Pinpoint the cell where the given text exists, returning its (X, Y) midpoint coordinate. 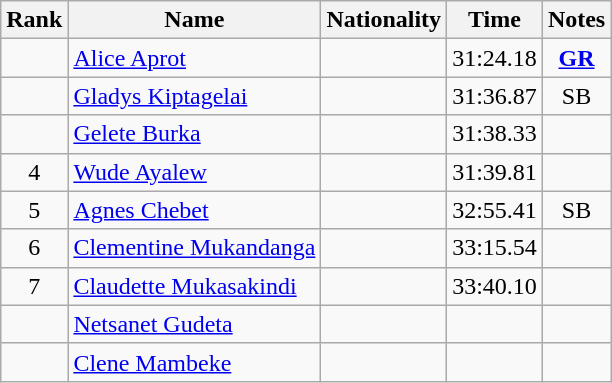
32:55.41 (495, 210)
Time (495, 20)
31:36.87 (495, 96)
Gladys Kiptagelai (194, 96)
Alice Aprot (194, 58)
Name (194, 20)
GR (576, 58)
31:38.33 (495, 134)
Netsanet Gudeta (194, 324)
Notes (576, 20)
6 (34, 248)
Clene Mambeke (194, 362)
Agnes Chebet (194, 210)
Clementine Mukandanga (194, 248)
7 (34, 286)
4 (34, 172)
5 (34, 210)
Claudette Mukasakindi (194, 286)
Wude Ayalew (194, 172)
31:39.81 (495, 172)
31:24.18 (495, 58)
33:15.54 (495, 248)
Rank (34, 20)
Gelete Burka (194, 134)
Nationality (384, 20)
33:40.10 (495, 286)
